Determine the [x, y] coordinate at the center of the cell enclosing the given text.  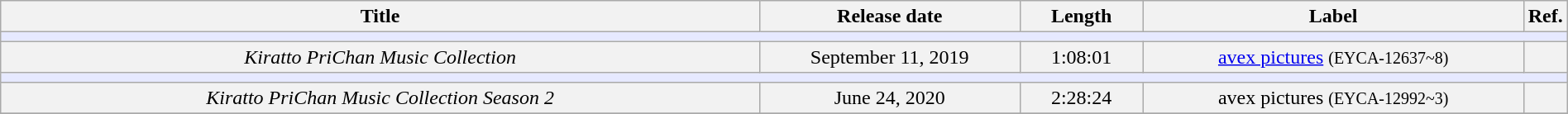
avex pictures (EYCA-12992~3) [1333, 97]
1:08:01 [1082, 57]
June 24, 2020 [890, 97]
Ref. [1545, 17]
Kiratto PriChan Music Collection Season 2 [380, 97]
2:28:24 [1082, 97]
Release date [890, 17]
Label [1333, 17]
September 11, 2019 [890, 57]
avex pictures (EYCA-12637~8) [1333, 57]
Title [380, 17]
Kiratto PriChan Music Collection [380, 57]
Length [1082, 17]
